Pinpoint the cell where the given text exists, returning its (X, Y) midpoint coordinate. 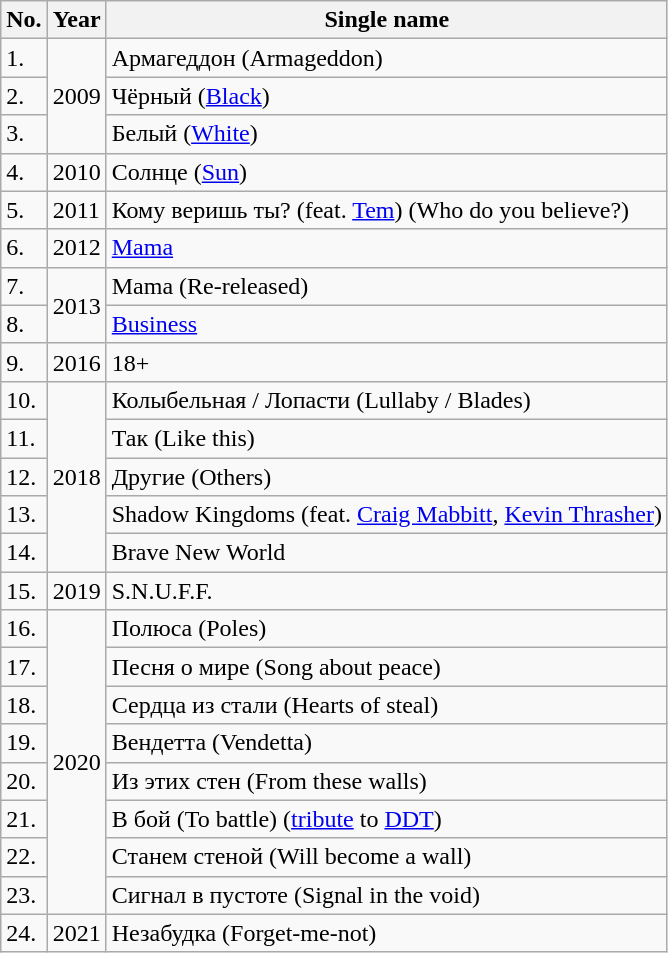
Чёрный (Black) (386, 96)
Сигнал в пустоте (Signal in the void) (386, 895)
9. (24, 362)
2011 (76, 210)
Незабудка (Forget-me-not) (386, 933)
14. (24, 553)
S.N.U.F.F. (386, 591)
3. (24, 134)
8. (24, 324)
Из этих стен (From these walls) (386, 781)
5. (24, 210)
15. (24, 591)
Business (386, 324)
Станем стеной (Will become a wall) (386, 857)
20. (24, 781)
18. (24, 705)
24. (24, 933)
2020 (76, 762)
2013 (76, 305)
В бой (To battle) (tribute to DDT) (386, 819)
1. (24, 58)
4. (24, 172)
Mama (Re-released) (386, 286)
2010 (76, 172)
Армагеддон (Armageddon) (386, 58)
2021 (76, 933)
Shadow Kingdoms (feat. Craig Mabbitt, Kevin Thrasher) (386, 515)
2. (24, 96)
Колыбельная / Лопасти (Lullaby / Blades) (386, 400)
Year (76, 20)
Солнце (Sun) (386, 172)
17. (24, 667)
Белый (White) (386, 134)
12. (24, 477)
10. (24, 400)
11. (24, 438)
Полюса (Poles) (386, 629)
2016 (76, 362)
21. (24, 819)
2009 (76, 96)
Single name (386, 20)
22. (24, 857)
23. (24, 895)
Mama (386, 248)
Brave New World (386, 553)
No. (24, 20)
7. (24, 286)
2018 (76, 476)
2019 (76, 591)
Сердца из стали (Hearts of steal) (386, 705)
16. (24, 629)
13. (24, 515)
19. (24, 743)
18+ (386, 362)
6. (24, 248)
Вендетта (Vendetta) (386, 743)
2012 (76, 248)
Кому веришь ты? (feat. Tem) (Who do you believe?) (386, 210)
Другие (Others) (386, 477)
Песня о мире (Song about peace) (386, 667)
Так (Like this) (386, 438)
